Determine the (X, Y) coordinate at the center of the cell enclosing the given text.  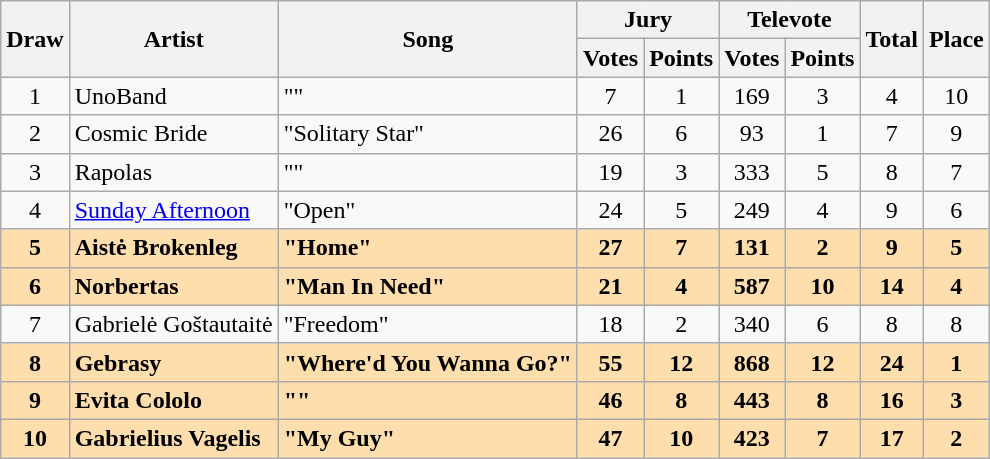
46 (610, 400)
Artist (174, 39)
Aistė Brokenleg (174, 248)
55 (610, 362)
249 (752, 210)
14 (892, 286)
"Home" (428, 248)
131 (752, 248)
Song (428, 39)
Evita Cololo (174, 400)
"Solitary Star" (428, 134)
47 (610, 438)
Gabrielius Vagelis (174, 438)
Sunday Afternoon (174, 210)
443 (752, 400)
Televote (790, 20)
Cosmic Bride (174, 134)
340 (752, 324)
Gebrasy (174, 362)
"Man In Need" (428, 286)
21 (610, 286)
"Where'd You Wanna Go?" (428, 362)
Total (892, 39)
18 (610, 324)
Jury (648, 20)
333 (752, 172)
423 (752, 438)
19 (610, 172)
27 (610, 248)
Gabrielė Goštautaitė (174, 324)
Rapolas (174, 172)
26 (610, 134)
"Open" (428, 210)
17 (892, 438)
"My Guy" (428, 438)
"Freedom" (428, 324)
587 (752, 286)
169 (752, 96)
UnoBand (174, 96)
16 (892, 400)
93 (752, 134)
Draw (35, 39)
868 (752, 362)
Norbertas (174, 286)
Place (957, 39)
